Capture the cell that displays the provided text and extract its (x, y) central coordinate. 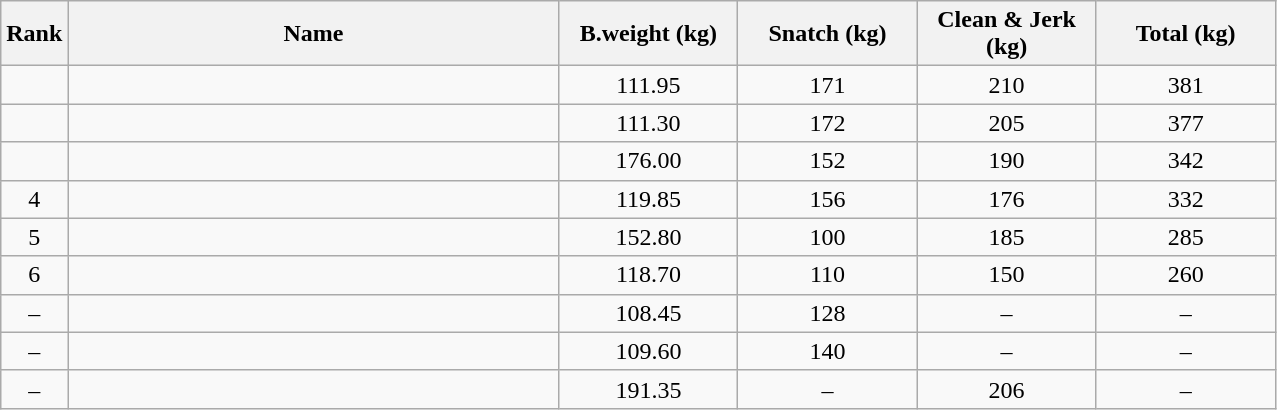
140 (828, 351)
285 (1186, 237)
118.70 (648, 275)
190 (1006, 161)
205 (1006, 123)
206 (1006, 389)
Clean & Jerk (kg) (1006, 34)
152 (828, 161)
185 (1006, 237)
Snatch (kg) (828, 34)
Total (kg) (1186, 34)
377 (1186, 123)
210 (1006, 85)
128 (828, 313)
191.35 (648, 389)
109.60 (648, 351)
Name (314, 34)
381 (1186, 85)
100 (828, 237)
260 (1186, 275)
Rank (34, 34)
111.95 (648, 85)
5 (34, 237)
172 (828, 123)
B.weight (kg) (648, 34)
332 (1186, 199)
111.30 (648, 123)
4 (34, 199)
150 (1006, 275)
342 (1186, 161)
6 (34, 275)
171 (828, 85)
108.45 (648, 313)
152.80 (648, 237)
176.00 (648, 161)
110 (828, 275)
119.85 (648, 199)
176 (1006, 199)
156 (828, 199)
